Provide the [x, y] coordinate of the cell's center where the given text is located.  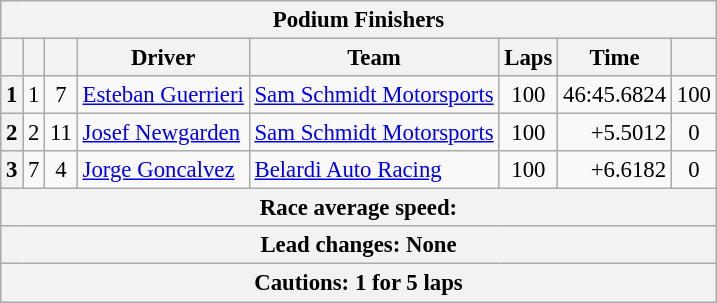
Josef Newgarden [163, 133]
Esteban Guerrieri [163, 95]
Cautions: 1 for 5 laps [358, 283]
Driver [163, 58]
Team [374, 58]
Time [615, 58]
11 [62, 133]
Jorge Goncalvez [163, 170]
3 [12, 170]
+5.5012 [615, 133]
Lead changes: None [358, 245]
Podium Finishers [358, 20]
Belardi Auto Racing [374, 170]
4 [62, 170]
Laps [528, 58]
Race average speed: [358, 208]
+6.6182 [615, 170]
46:45.6824 [615, 95]
